Determine the (x, y) coordinate at the center of the cell enclosing the given text.  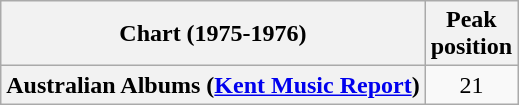
Peak position (471, 34)
Australian Albums (Kent Music Report) (213, 85)
21 (471, 85)
Chart (1975-1976) (213, 34)
